Find where the given text appears and provide that cell's center as [X, Y] coordinate. 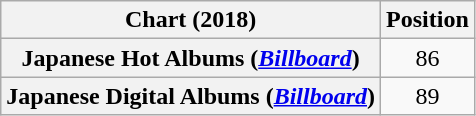
Position [428, 20]
89 [428, 96]
Chart (2018) [191, 20]
Japanese Digital Albums (Billboard) [191, 96]
86 [428, 58]
Japanese Hot Albums (Billboard) [191, 58]
